Find where the given text appears and provide that cell's center as [X, Y] coordinate. 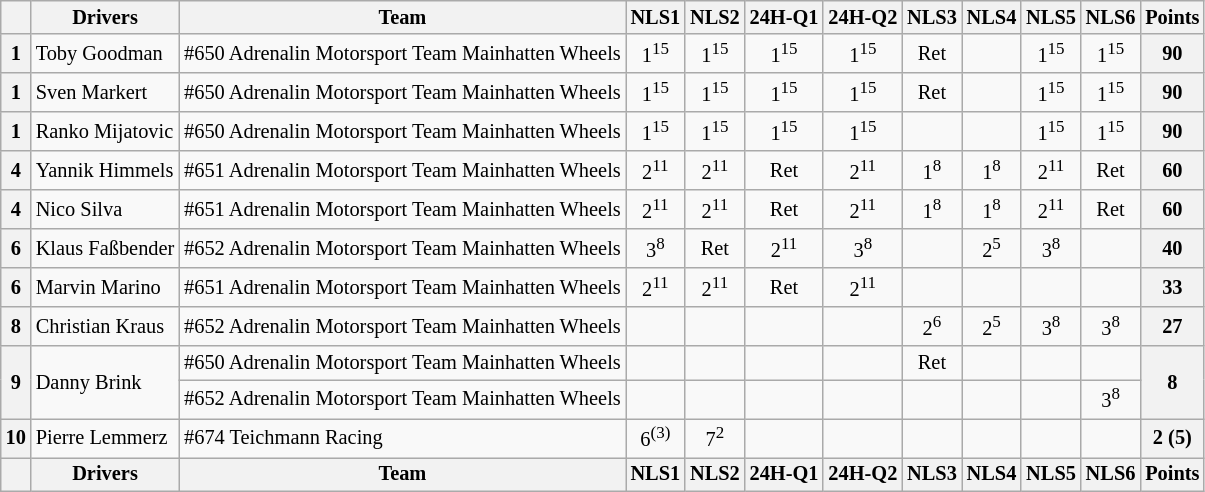
2 (5) [1172, 438]
72 [715, 438]
#674 Teichmann Racing [402, 438]
Danny Brink [105, 382]
33 [1172, 288]
Klaus Faßbender [105, 248]
Toby Goodman [105, 54]
40 [1172, 248]
Nico Silva [105, 210]
27 [1172, 326]
Marvin Marino [105, 288]
26 [932, 326]
Sven Markert [105, 92]
10 [16, 438]
9 [16, 382]
6(3) [656, 438]
Ranko Mijatovic [105, 132]
Yannik Himmels [105, 170]
Pierre Lemmerz [105, 438]
Christian Kraus [105, 326]
